Identify which cell holds the provided text, then report its [X, Y] central coordinate. 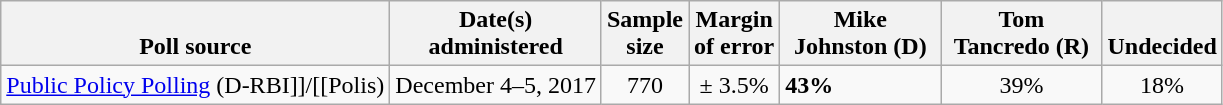
18% [1162, 85]
Poll source [196, 34]
Public Policy Polling (D-RBI]]/[[Polis) [196, 85]
TomTancredo (R) [1022, 34]
MikeJohnston (D) [860, 34]
43% [860, 85]
± 3.5% [734, 85]
Marginof error [734, 34]
Undecided [1162, 34]
December 4–5, 2017 [496, 85]
39% [1022, 85]
Date(s)administered [496, 34]
Samplesize [644, 34]
770 [644, 85]
